Pinpoint the cell where the given text exists, returning its [X, Y] midpoint coordinate. 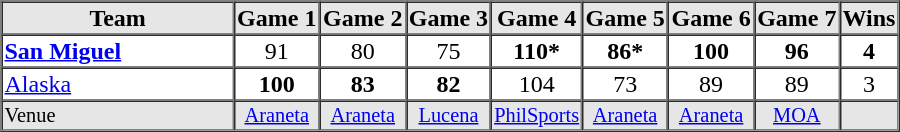
104 [536, 84]
Game 6 [711, 18]
Game 5 [625, 18]
3 [870, 84]
Game 7 [796, 18]
Venue [118, 115]
86* [625, 50]
PhilSports [536, 115]
73 [625, 84]
Alaska [118, 84]
80 [363, 50]
Game 3 [448, 18]
Lucena [448, 115]
75 [448, 50]
MOA [796, 115]
91 [277, 50]
Game 1 [277, 18]
4 [870, 50]
Game 2 [363, 18]
83 [363, 84]
96 [796, 50]
Wins [870, 18]
110* [536, 50]
Game 4 [536, 18]
82 [448, 84]
Team [118, 18]
San Miguel [118, 50]
